Return the [X, Y] coordinate for the center point of the cell that contains the specified text.  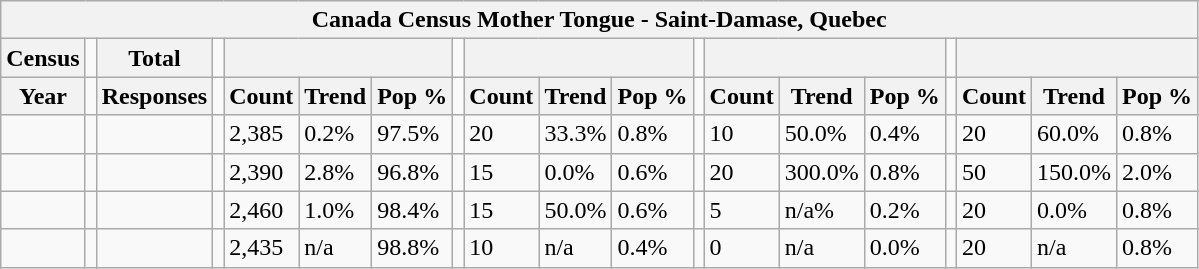
2,460 [262, 210]
50 [994, 172]
Responses [154, 96]
2,385 [262, 134]
97.5% [412, 134]
5 [742, 210]
33.3% [576, 134]
Canada Census Mother Tongue - Saint-Damase, Quebec [600, 20]
n/a% [822, 210]
Year [43, 96]
Total [154, 58]
98.4% [412, 210]
2,435 [262, 248]
98.8% [412, 248]
1.0% [336, 210]
2,390 [262, 172]
0 [742, 248]
150.0% [1074, 172]
2.0% [1158, 172]
96.8% [412, 172]
Census [43, 58]
300.0% [822, 172]
60.0% [1074, 134]
2.8% [336, 172]
